Extract the (X, Y) coordinate from the center of the cell holding the provided text.  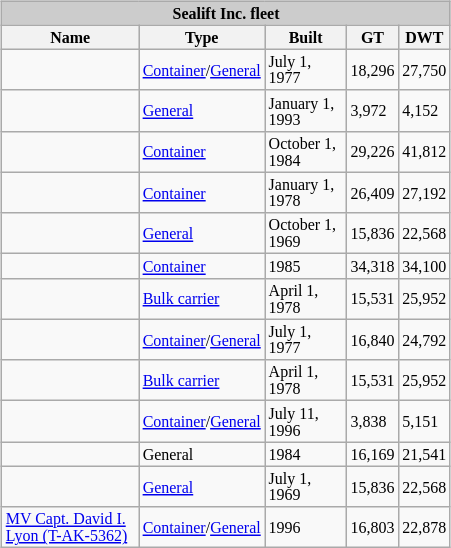
Type (202, 37)
January 1, 1978 (306, 192)
4,152 (424, 110)
34,318 (373, 266)
21,541 (424, 454)
Built (306, 37)
16,840 (373, 340)
18,296 (373, 70)
October 1, 1984 (306, 152)
GT (373, 37)
1985 (306, 266)
26,409 (373, 192)
October 1, 1969 (306, 234)
July 1, 1969 (306, 486)
Name (70, 37)
34,100 (424, 266)
1984 (306, 454)
16,803 (373, 528)
3,972 (373, 110)
1996 (306, 528)
DWT (424, 37)
Sealift Inc. fleet (226, 13)
27,192 (424, 192)
3,838 (373, 422)
27,750 (424, 70)
5,151 (424, 422)
24,792 (424, 340)
MV Capt. David I. Lyon (T-AK-5362) (70, 528)
July 11, 1996 (306, 422)
22,878 (424, 528)
16,169 (373, 454)
41,812 (424, 152)
January 1, 1993 (306, 110)
29,226 (373, 152)
